Return the [X, Y] coordinate for the center point of the cell that contains the specified text.  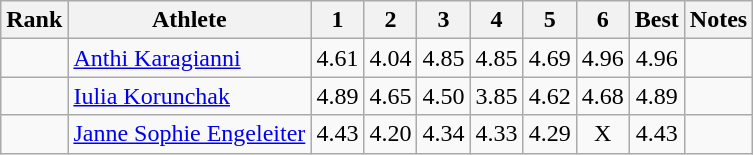
Athlete [190, 20]
4 [496, 20]
2 [390, 20]
3.85 [496, 96]
Janne Sophie Engeleiter [190, 134]
1 [338, 20]
Notes [718, 20]
4.34 [444, 134]
Best [656, 20]
6 [602, 20]
4.62 [550, 96]
3 [444, 20]
4.50 [444, 96]
X [602, 134]
5 [550, 20]
4.33 [496, 134]
4.65 [390, 96]
4.61 [338, 58]
4.29 [550, 134]
Rank [34, 20]
4.20 [390, 134]
Iulia Korunchak [190, 96]
Anthi Karagianni [190, 58]
4.04 [390, 58]
4.68 [602, 96]
4.69 [550, 58]
